Provide the [X, Y] coordinate of the cell's center where the given text is located.  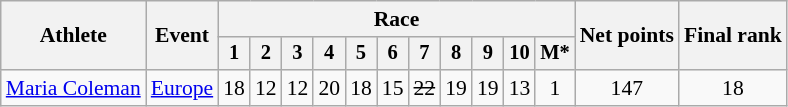
6 [393, 54]
Event [182, 36]
Net points [627, 36]
5 [361, 54]
4 [329, 54]
M* [554, 54]
2 [266, 54]
Athlete [74, 36]
3 [298, 54]
Race [396, 19]
10 [520, 54]
9 [488, 54]
Europe [182, 88]
Maria Coleman [74, 88]
8 [456, 54]
15 [393, 88]
20 [329, 88]
7 [424, 54]
Final rank [733, 36]
13 [520, 88]
147 [627, 88]
22 [424, 88]
